Locate the cell with the specified text and output its [X, Y] center coordinate. 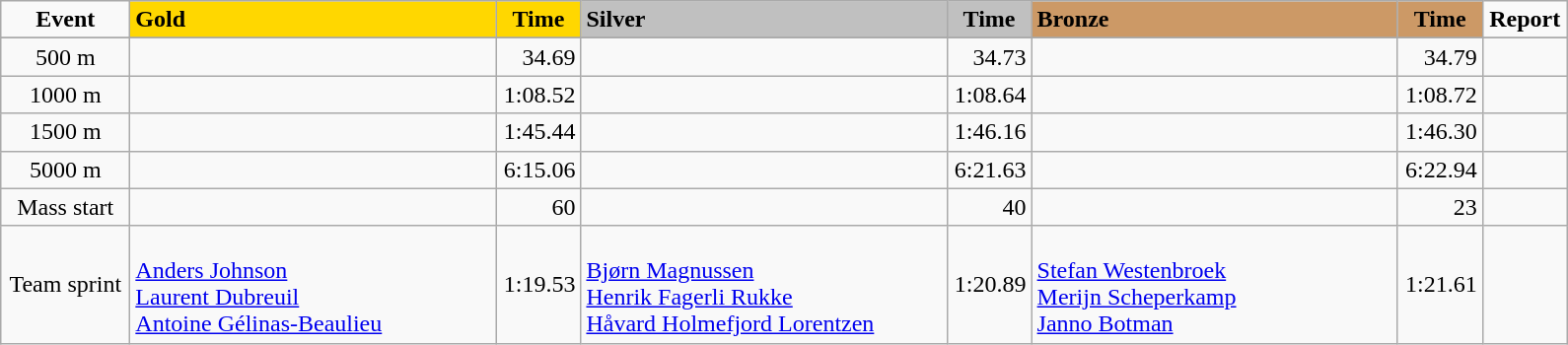
40 [989, 207]
1:19.53 [538, 284]
Event [65, 20]
1500 m [65, 132]
1:08.64 [989, 95]
Anders JohnsonLaurent DubreuilAntoine Gélinas-Beaulieu [314, 284]
1:08.52 [538, 95]
6:22.94 [1440, 170]
1:46.16 [989, 132]
23 [1440, 207]
Silver [763, 20]
1:46.30 [1440, 132]
Team sprint [65, 284]
1:45.44 [538, 132]
60 [538, 207]
500 m [65, 57]
34.73 [989, 57]
Stefan WestenbroekMerijn ScheperkampJanno Botman [1215, 284]
34.79 [1440, 57]
1000 m [65, 95]
34.69 [538, 57]
6:21.63 [989, 170]
Bjørn MagnussenHenrik Fagerli RukkeHåvard Holmefjord Lorentzen [763, 284]
1:21.61 [1440, 284]
6:15.06 [538, 170]
Mass start [65, 207]
1:08.72 [1440, 95]
1:20.89 [989, 284]
5000 m [65, 170]
Gold [314, 20]
Report [1525, 20]
Bronze [1215, 20]
